Capture the cell that displays the provided text and extract its [X, Y] central coordinate. 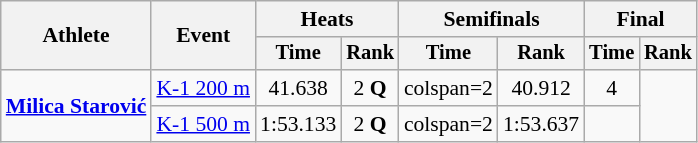
Heats [327, 19]
4 [612, 88]
1:53.637 [541, 124]
Athlete [76, 36]
41.638 [298, 88]
Final [640, 19]
40.912 [541, 88]
Milica Starović [76, 106]
Event [203, 36]
1:53.133 [298, 124]
K-1 500 m [203, 124]
K-1 200 m [203, 88]
Semifinals [492, 19]
